Scan for the cell matching the given text and deliver its [X, Y] coordinate at center. 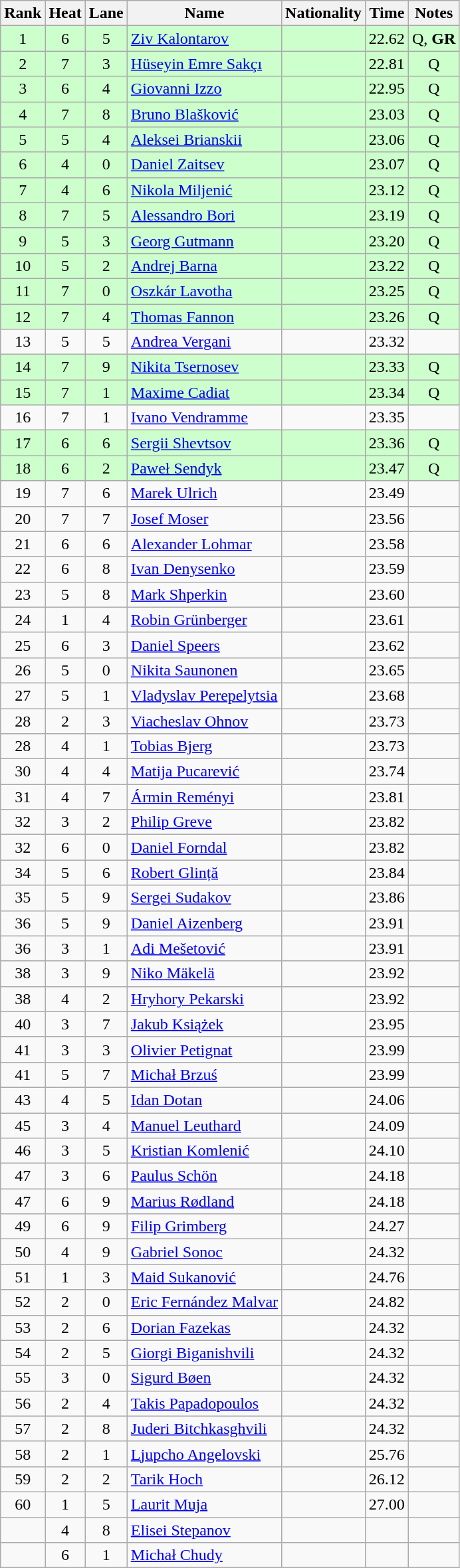
Viacheslav Ohnov [204, 721]
26 [23, 670]
24.76 [387, 1277]
Andrea Vergani [204, 342]
Mark Shperkin [204, 594]
Elisei Stepanov [204, 1529]
25.76 [387, 1454]
Alessandro Bori [204, 215]
Robin Grünberger [204, 620]
31 [23, 797]
11 [23, 291]
24.27 [387, 1227]
57 [23, 1429]
Niko Mäkelä [204, 974]
Sergei Sudakov [204, 898]
Q, GR [433, 39]
34 [23, 873]
Time [387, 13]
53 [23, 1328]
Ivan Denysenko [204, 569]
26.12 [387, 1479]
Daniel Forndal [204, 847]
Sergii Shevtsov [204, 443]
Josef Moser [204, 519]
Rank [23, 13]
23.22 [387, 266]
23.56 [387, 519]
Aleksei Brianskii [204, 139]
Idan Dotan [204, 1100]
Takis Papadopoulos [204, 1403]
Michał Chudy [204, 1555]
Marek Ulrich [204, 493]
Nikita Tsernosev [204, 367]
Jakub Książek [204, 1024]
Oszkár Lavotha [204, 291]
Maid Sukanović [204, 1277]
50 [23, 1252]
23.59 [387, 569]
Manuel Leuthard [204, 1126]
35 [23, 898]
18 [23, 468]
25 [23, 645]
Michał Brzuś [204, 1075]
16 [23, 418]
Bruno Blašković [204, 114]
40 [23, 1024]
14 [23, 367]
Daniel Aizenberg [204, 923]
13 [23, 342]
23.74 [387, 772]
24.09 [387, 1126]
46 [23, 1151]
Juderi Bitchkasghvili [204, 1429]
Olivier Petignat [204, 1049]
56 [23, 1403]
23 [23, 594]
23.58 [387, 544]
Marius Rødland [204, 1201]
Georg Gutmann [204, 240]
Nikita Saunonen [204, 670]
Giorgi Biganishvili [204, 1353]
52 [23, 1302]
Kristian Komlenić [204, 1151]
Andrej Barna [204, 266]
Ljupcho Angelovski [204, 1454]
23.26 [387, 317]
59 [23, 1479]
23.32 [387, 342]
Paulus Schön [204, 1176]
22.95 [387, 89]
23.81 [387, 797]
Vladyslav Perepelytsia [204, 695]
23.84 [387, 873]
15 [23, 392]
23.07 [387, 165]
Alexander Lohmar [204, 544]
19 [23, 493]
23.19 [387, 215]
23.68 [387, 695]
Hüseyin Emre Sakçı [204, 64]
Maxime Cadiat [204, 392]
Filip Grimberg [204, 1227]
24.06 [387, 1100]
23.47 [387, 468]
51 [23, 1277]
Nationality [324, 13]
Daniel Zaitsev [204, 165]
55 [23, 1378]
43 [23, 1100]
23.36 [387, 443]
23.35 [387, 418]
Tarik Hoch [204, 1479]
Laurit Muja [204, 1504]
Thomas Fannon [204, 317]
20 [23, 519]
45 [23, 1126]
24.10 [387, 1151]
22.62 [387, 39]
17 [23, 443]
Philip Greve [204, 822]
Daniel Speers [204, 645]
Tobias Bjerg [204, 746]
Nikola Miljenić [204, 190]
23.65 [387, 670]
24.82 [387, 1302]
30 [23, 772]
21 [23, 544]
22 [23, 569]
Hryhory Pekarski [204, 999]
23.62 [387, 645]
Ziv Kalontarov [204, 39]
Eric Fernández Malvar [204, 1302]
23.03 [387, 114]
Heat [65, 13]
Sigurd Bøen [204, 1378]
Robert Glință [204, 873]
23.86 [387, 898]
Notes [433, 13]
22.81 [387, 64]
Lane [106, 13]
12 [23, 317]
49 [23, 1227]
10 [23, 266]
23.34 [387, 392]
27 [23, 695]
23.33 [387, 367]
60 [23, 1504]
Ármin Reményi [204, 797]
23.49 [387, 493]
23.60 [387, 594]
23.61 [387, 620]
23.06 [387, 139]
23.95 [387, 1024]
Adi Mešetović [204, 948]
23.25 [387, 291]
Ivano Vendramme [204, 418]
Paweł Sendyk [204, 468]
Matija Pucarević [204, 772]
24 [23, 620]
Name [204, 13]
27.00 [387, 1504]
23.12 [387, 190]
Dorian Fazekas [204, 1328]
Gabriel Sonoc [204, 1252]
54 [23, 1353]
Giovanni Izzo [204, 89]
58 [23, 1454]
23.20 [387, 240]
